Provide the [x, y] coordinate of the cell's center where the given text is located.  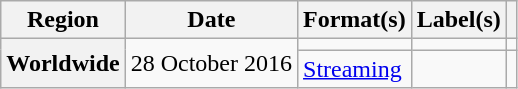
28 October 2016 [211, 64]
Worldwide [63, 64]
Streaming [355, 69]
Format(s) [355, 20]
Date [211, 20]
Region [63, 20]
Label(s) [458, 20]
